Return the (x, y) coordinate for the center point of the cell that contains the specified text.  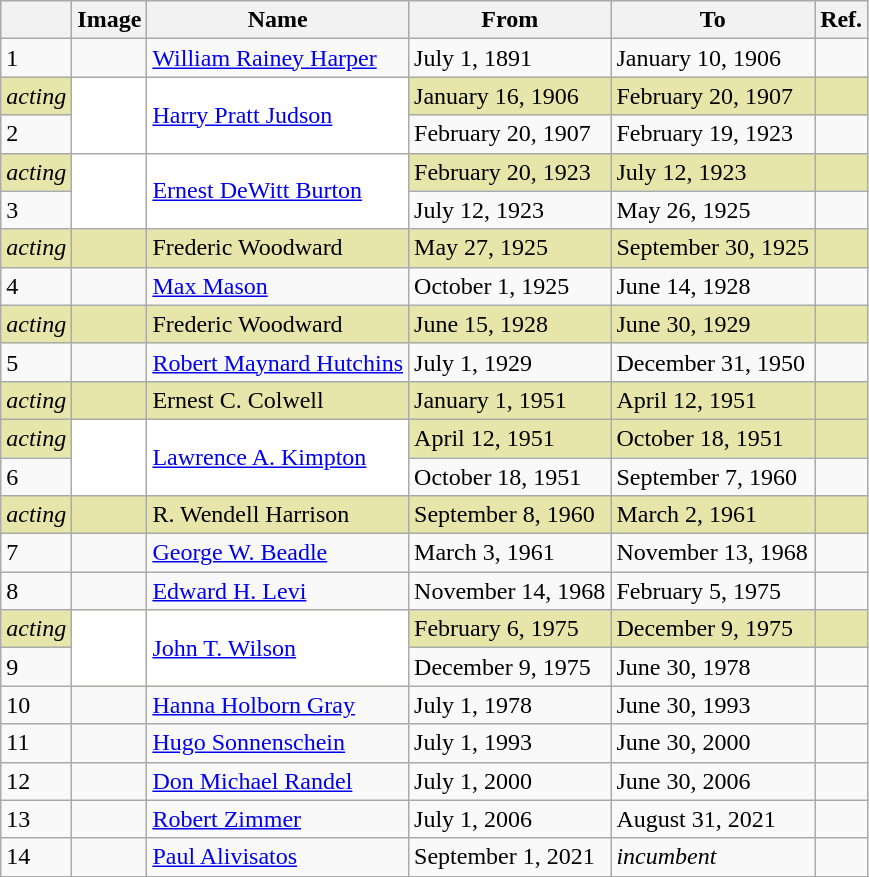
William Rainey Harper (278, 58)
1 (36, 58)
14 (36, 857)
6 (36, 477)
June 14, 1928 (713, 286)
May 27, 1925 (510, 248)
John T. Wilson (278, 648)
Robert Maynard Hutchins (278, 362)
13 (36, 819)
Name (278, 20)
Ref. (842, 20)
July 1, 1891 (510, 58)
July 1, 1929 (510, 362)
Don Michael Randel (278, 781)
11 (36, 743)
November 14, 1968 (510, 591)
Ernest C. Colwell (278, 400)
January 16, 1906 (510, 96)
June 15, 1928 (510, 324)
September 1, 2021 (510, 857)
Hugo Sonnenschein (278, 743)
7 (36, 553)
Harry Pratt Judson (278, 115)
June 30, 2000 (713, 743)
July 1, 1993 (510, 743)
Ernest DeWitt Burton (278, 191)
January 1, 1951 (510, 400)
Lawrence A. Kimpton (278, 457)
May 26, 1925 (713, 210)
Max Mason (278, 286)
Hanna Holborn Gray (278, 705)
June 30, 2006 (713, 781)
February 6, 1975 (510, 629)
September 7, 1960 (713, 477)
August 31, 2021 (713, 819)
June 30, 1929 (713, 324)
March 2, 1961 (713, 515)
8 (36, 591)
To (713, 20)
9 (36, 667)
Paul Alivisatos (278, 857)
July 1, 1978 (510, 705)
September 8, 1960 (510, 515)
December 31, 1950 (713, 362)
Edward H. Levi (278, 591)
Image (110, 20)
September 30, 1925 (713, 248)
March 3, 1961 (510, 553)
October 1, 1925 (510, 286)
February 20, 1923 (510, 172)
November 13, 1968 (713, 553)
July 1, 2006 (510, 819)
incumbent (713, 857)
George W. Beadle (278, 553)
R. Wendell Harrison (278, 515)
12 (36, 781)
4 (36, 286)
10 (36, 705)
July 1, 2000 (510, 781)
February 19, 1923 (713, 134)
5 (36, 362)
June 30, 1993 (713, 705)
2 (36, 134)
January 10, 1906 (713, 58)
June 30, 1978 (713, 667)
From (510, 20)
February 5, 1975 (713, 591)
3 (36, 210)
Robert Zimmer (278, 819)
